Return (x, y) of the center of cell containing provided text 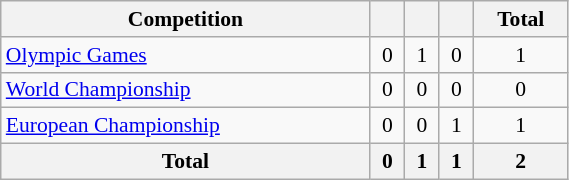
European Championship (186, 126)
Olympic Games (186, 55)
World Championship (186, 90)
Competition (186, 19)
2 (521, 162)
